Output the (X, Y) coordinate of the center of the cell containing the given text.  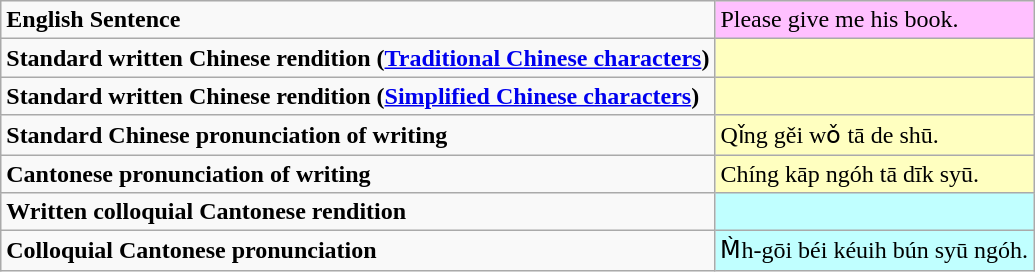
M̀h-gōi béi kéuih bún syū ngóh. (874, 251)
Standard written Chinese rendition (Simplified Chinese characters) (358, 96)
Please give me his book. (874, 20)
English Sentence (358, 20)
Standard written Chinese rendition (Traditional Chinese characters) (358, 58)
Written colloquial Cantonese rendition (358, 212)
Chíng kāp ngóh tā dīk syū. (874, 173)
Colloquial Cantonese pronunciation (358, 251)
Cantonese pronunciation of writing (358, 173)
Standard Chinese pronunciation of writing (358, 135)
Qǐng gěi wǒ tā de shū. (874, 135)
